Identify which cell holds the provided text, then report its [X, Y] central coordinate. 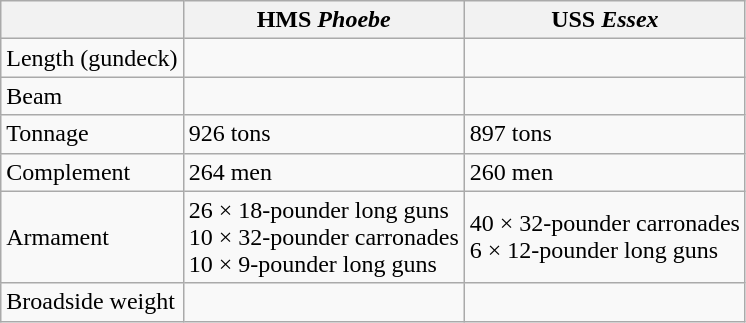
Tonnage [92, 134]
264 men [324, 172]
926 tons [324, 134]
Complement [92, 172]
USS Essex [604, 20]
260 men [604, 172]
Armament [92, 237]
897 tons [604, 134]
Length (gundeck) [92, 58]
26 × 18-pounder long guns10 × 32-pounder carronades 10 × 9-pounder long guns [324, 237]
HMS Phoebe [324, 20]
40 × 32-pounder carronades6 × 12-pounder long guns [604, 237]
Beam [92, 96]
Broadside weight [92, 302]
